Detect which cell encompasses the target text, then output its [x, y] center coordinate. 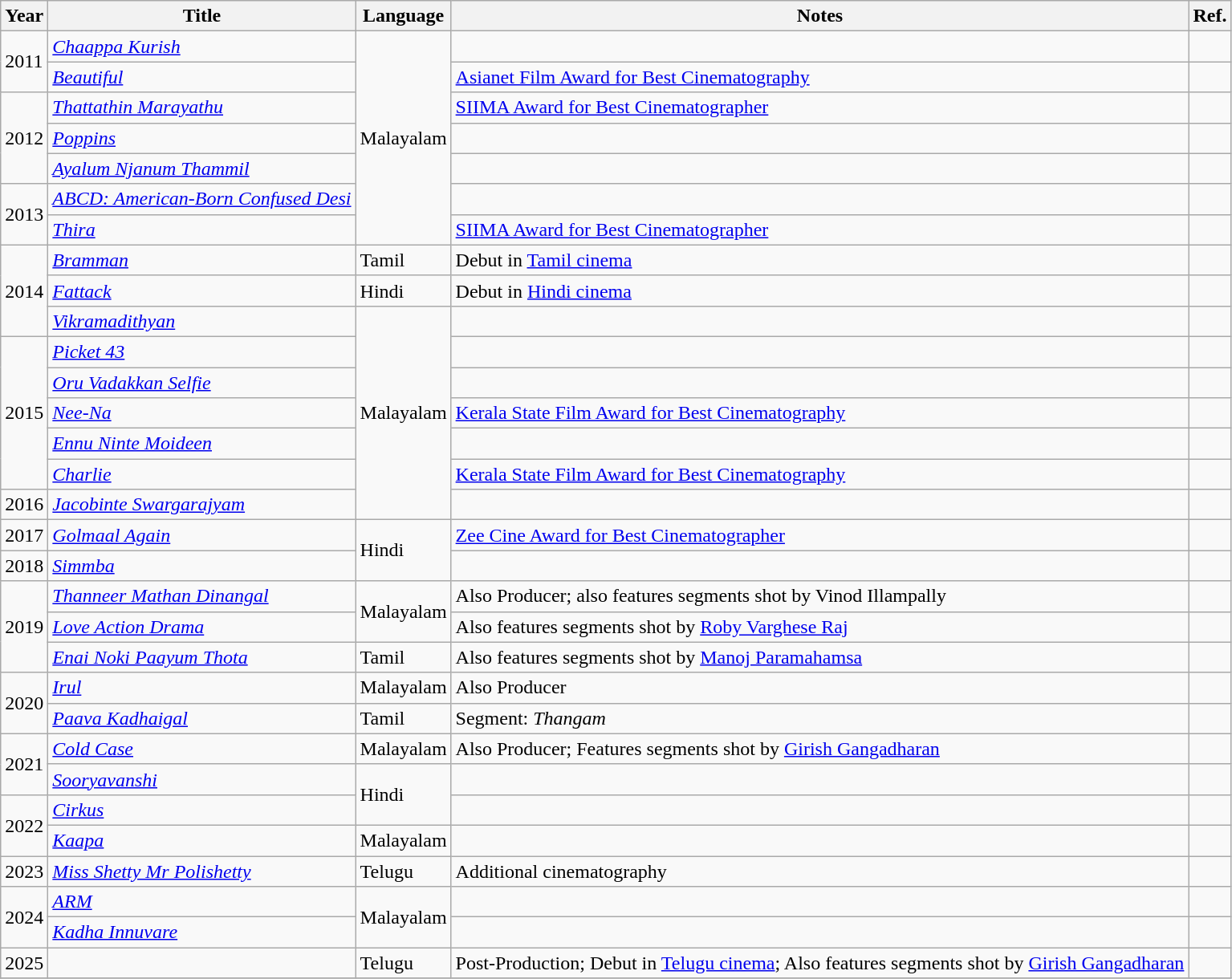
2013 [24, 214]
Also Producer [820, 688]
Picket 43 [202, 351]
2015 [24, 412]
Ref. [1210, 16]
Also features segments shot by Roby Varghese Raj [820, 627]
Love Action Drama [202, 627]
Also features segments shot by Manoj Paramahamsa [820, 657]
Ayalum Njanum Thammil [202, 169]
2024 [24, 917]
2011 [24, 62]
Thanneer Mathan Dinangal [202, 596]
Post-Production; Debut in Telugu cinema; Also features segments shot by Girish Gangadharan [820, 963]
Segment: Thangam [820, 718]
2025 [24, 963]
Simmba [202, 566]
Oru Vadakkan Selfie [202, 383]
2023 [24, 871]
Title [202, 16]
Fattack [202, 290]
Also Producer; also features segments shot by Vinod Illampally [820, 596]
Also Producer; Features segments shot by Girish Gangadharan [820, 749]
2021 [24, 764]
Beautiful [202, 77]
Zee Cine Award for Best Cinematographer [820, 535]
Irul [202, 688]
Kadha Innuvare [202, 932]
Poppins [202, 138]
Paava Kadhaigal [202, 718]
Enai Noki Paayum Thota [202, 657]
2016 [24, 505]
Debut in Hindi cinema [820, 290]
Vikramadithyan [202, 321]
Sooryavanshi [202, 779]
Jacobinte Swargarajyam [202, 505]
2019 [24, 627]
2017 [24, 535]
Kaapa [202, 840]
Charlie [202, 474]
Ennu Ninte Moideen [202, 444]
Bramman [202, 260]
Debut in Tamil cinema [820, 260]
2020 [24, 703]
Thattathin Marayathu [202, 108]
Cold Case [202, 749]
ARM [202, 902]
Asianet Film Award for Best Cinematography [820, 77]
2022 [24, 825]
Additional cinematography [820, 871]
Notes [820, 16]
2014 [24, 290]
Golmaal Again [202, 535]
Cirkus [202, 810]
2018 [24, 566]
Year [24, 16]
Miss Shetty Mr Polishetty [202, 871]
2012 [24, 138]
Language [403, 16]
Nee-Na [202, 413]
ABCD: American-Born Confused Desi [202, 199]
Thira [202, 230]
Chaappa Kurish [202, 47]
